Locate the cell with the specified text and output its (x, y) center coordinate. 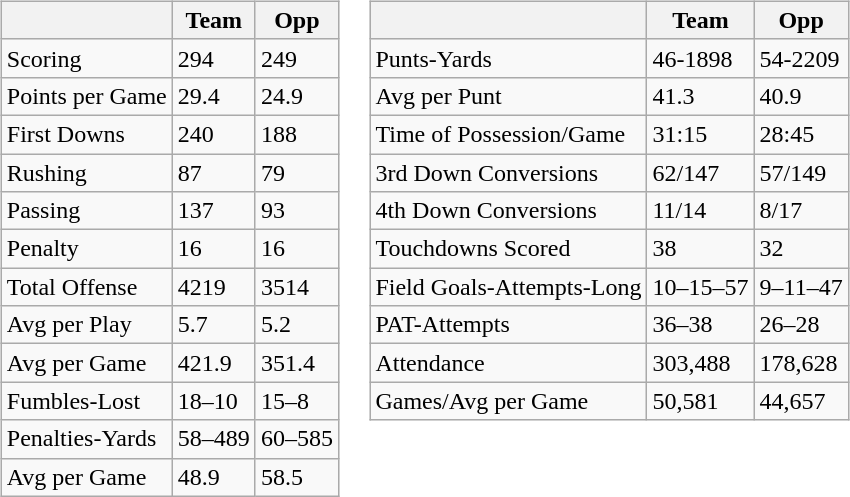
24.9 (296, 96)
Points per Game (86, 96)
421.9 (214, 363)
46-1898 (700, 58)
62/147 (700, 173)
87 (214, 173)
3rd Down Conversions (508, 173)
Field Goals-Attempts-Long (508, 287)
Games/Avg per Game (508, 401)
351.4 (296, 363)
PAT-Attempts (508, 325)
Total Offense (86, 287)
Rushing (86, 173)
4th Down Conversions (508, 211)
188 (296, 134)
57/149 (801, 173)
26–28 (801, 325)
Fumbles-Lost (86, 401)
44,657 (801, 401)
Time of Possession/Game (508, 134)
Avg per Play (86, 325)
5.7 (214, 325)
First Downs (86, 134)
11/14 (700, 211)
Touchdowns Scored (508, 249)
137 (214, 211)
9–11–47 (801, 287)
Penalties-Yards (86, 439)
Avg per Punt (508, 96)
41.3 (700, 96)
18–10 (214, 401)
10–15–57 (700, 287)
32 (801, 249)
29.4 (214, 96)
240 (214, 134)
93 (296, 211)
8/17 (801, 211)
294 (214, 58)
31:15 (700, 134)
303,488 (700, 363)
Attendance (508, 363)
58.5 (296, 477)
3514 (296, 287)
249 (296, 58)
79 (296, 173)
28:45 (801, 134)
50,581 (700, 401)
38 (700, 249)
54-2209 (801, 58)
60–585 (296, 439)
4219 (214, 287)
40.9 (801, 96)
36–38 (700, 325)
178,628 (801, 363)
5.2 (296, 325)
Passing (86, 211)
Punts-Yards (508, 58)
58–489 (214, 439)
15–8 (296, 401)
48.9 (214, 477)
Penalty (86, 249)
Scoring (86, 58)
